Identify which cell holds the provided text, then report its [X, Y] central coordinate. 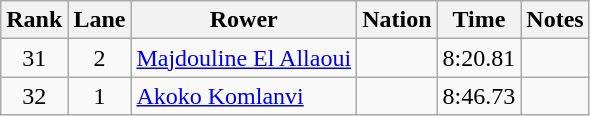
1 [100, 96]
Akoko Komlanvi [244, 96]
Time [479, 20]
Rank [34, 20]
Lane [100, 20]
8:20.81 [479, 58]
Majdouline El Allaoui [244, 58]
8:46.73 [479, 96]
Rower [244, 20]
31 [34, 58]
Nation [397, 20]
2 [100, 58]
Notes [555, 20]
32 [34, 96]
